Detect which cell encompasses the target text, then output its (X, Y) center coordinate. 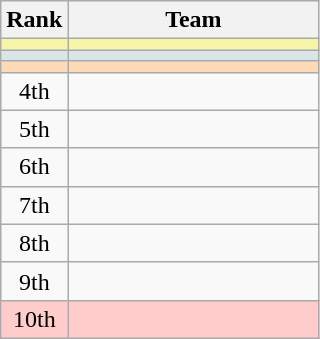
10th (34, 319)
6th (34, 167)
7th (34, 205)
5th (34, 129)
9th (34, 281)
4th (34, 91)
Team (194, 20)
8th (34, 243)
Rank (34, 20)
